Return the [x, y] coordinate for the center point of the cell that contains the specified text.  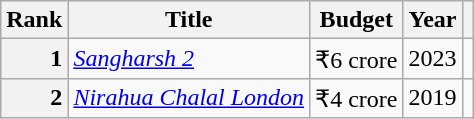
Budget [356, 20]
Year [432, 20]
₹6 crore [356, 59]
2023 [432, 59]
1 [34, 59]
Nirahua Chalal London [189, 98]
₹4 crore [356, 98]
Sangharsh 2 [189, 59]
Title [189, 20]
Rank [34, 20]
2019 [432, 98]
2 [34, 98]
